Identify which cell holds the provided text, then report its (X, Y) central coordinate. 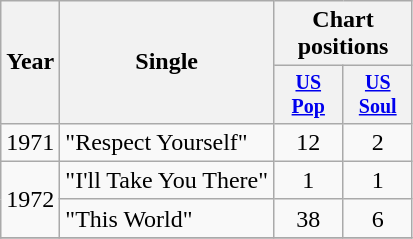
USSoul (378, 94)
1971 (30, 142)
"This World" (167, 218)
USPop (308, 94)
Single (167, 62)
12 (308, 142)
Year (30, 62)
38 (308, 218)
1972 (30, 199)
"Respect Yourself" (167, 142)
6 (378, 218)
"I'll Take You There" (167, 180)
2 (378, 142)
Chart positions (344, 34)
